Return the [X, Y] coordinate for the center point of the cell that contains the specified text.  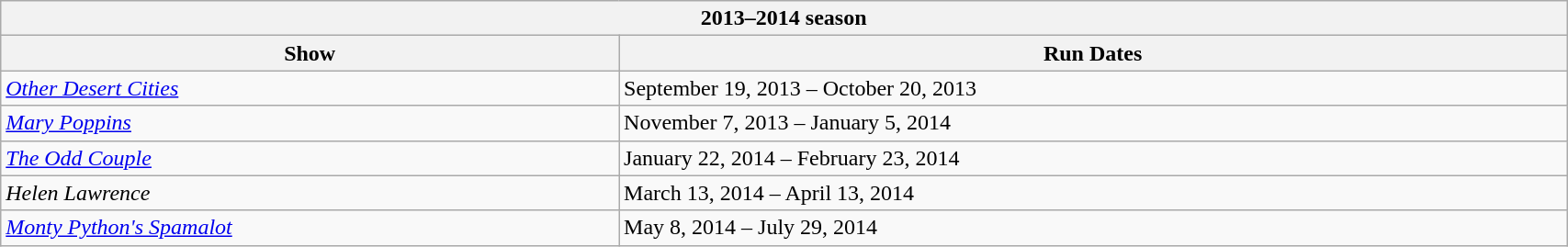
2013–2014 season [784, 18]
Other Desert Cities [310, 88]
Run Dates [1093, 53]
Mary Poppins [310, 123]
Monty Python's Spamalot [310, 228]
September 19, 2013 – October 20, 2013 [1093, 88]
March 13, 2014 – April 13, 2014 [1093, 193]
January 22, 2014 – February 23, 2014 [1093, 158]
May 8, 2014 – July 29, 2014 [1093, 228]
Show [310, 53]
Helen Lawrence [310, 193]
The Odd Couple [310, 158]
November 7, 2013 – January 5, 2014 [1093, 123]
